Provide the [X, Y] coordinate of the cell's center where the given text is located.  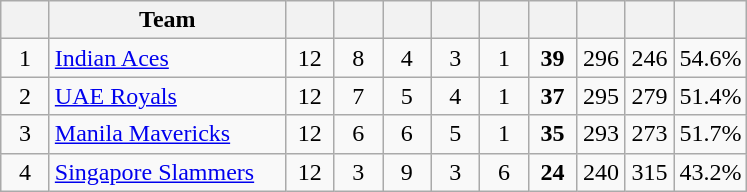
240 [602, 172]
9 [406, 172]
39 [552, 58]
246 [650, 58]
279 [650, 96]
43.2% [710, 172]
54.6% [710, 58]
296 [602, 58]
37 [552, 96]
35 [552, 134]
UAE Royals [167, 96]
Singapore Slammers [167, 172]
51.4% [710, 96]
51.7% [710, 134]
24 [552, 172]
Team [167, 20]
Indian Aces [167, 58]
8 [358, 58]
273 [650, 134]
7 [358, 96]
2 [26, 96]
295 [602, 96]
Manila Mavericks [167, 134]
315 [650, 172]
293 [602, 134]
